Output the [X, Y] coordinate of the center of the cell containing the given text.  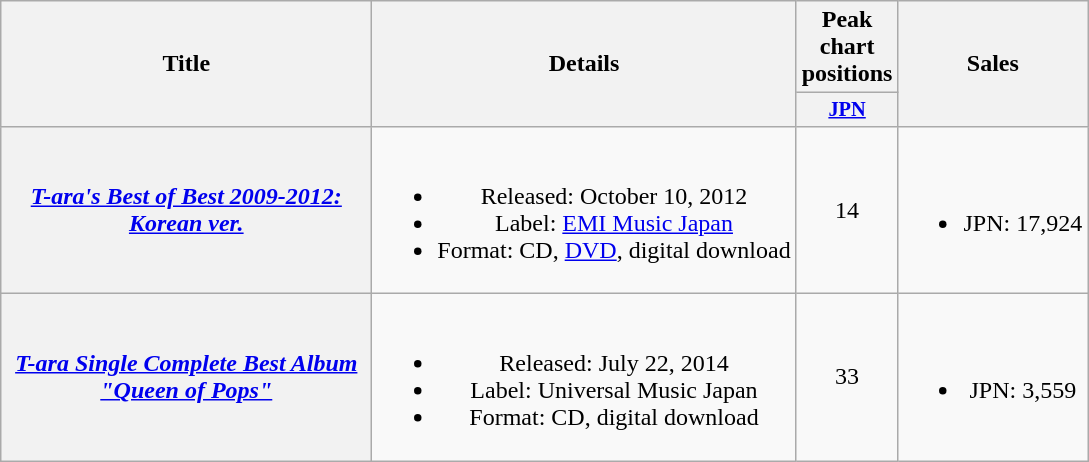
Released: July 22, 2014Label: Universal Music JapanFormat: CD, digital download [584, 378]
33 [847, 378]
Sales [993, 64]
T-ara's Best of Best 2009-2012: Korean ver. [186, 210]
JPN [847, 110]
Title [186, 64]
T-ara Single Complete Best Album "Queen of Pops" [186, 378]
14 [847, 210]
JPN: 17,924 [993, 210]
Released: October 10, 2012Label: EMI Music JapanFormat: CD, DVD, digital download [584, 210]
Peak chart positions [847, 47]
Details [584, 64]
JPN: 3,559 [993, 378]
